Scan for the cell matching the given text and deliver its (X, Y) coordinate at center. 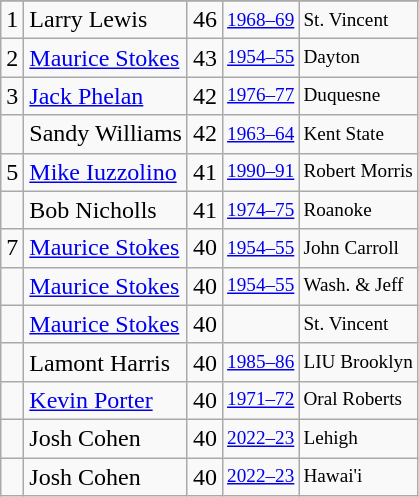
Lehigh (358, 438)
1985–86 (261, 362)
7 (12, 248)
3 (12, 96)
46 (204, 20)
Mike Iuzzolino (106, 172)
43 (204, 58)
John Carroll (358, 248)
1 (12, 20)
Larry Lewis (106, 20)
1976–77 (261, 96)
Oral Roberts (358, 400)
Dayton (358, 58)
2 (12, 58)
Lamont Harris (106, 362)
Kevin Porter (106, 400)
Sandy Williams (106, 134)
Bob Nicholls (106, 210)
1968–69 (261, 20)
LIU Brooklyn (358, 362)
5 (12, 172)
Kent State (358, 134)
Roanoke (358, 210)
Wash. & Jeff (358, 286)
1974–75 (261, 210)
1971–72 (261, 400)
1990–91 (261, 172)
Hawai'i (358, 477)
1963–64 (261, 134)
Duquesne (358, 96)
Jack Phelan (106, 96)
Robert Morris (358, 172)
